Locate the cell with the specified text and output its (X, Y) center coordinate. 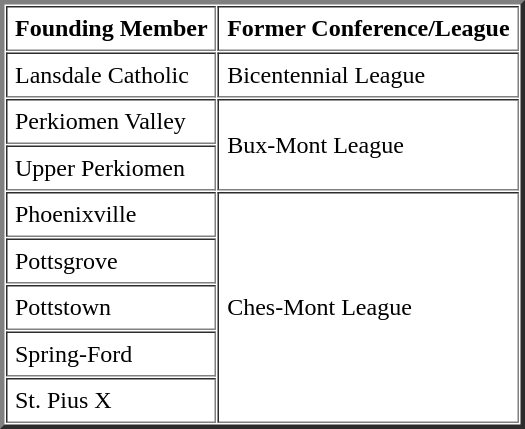
Phoenixville (112, 214)
Former Conference/League (368, 28)
Founding Member (112, 28)
Upper Perkiomen (112, 168)
Pottstown (112, 308)
Pottsgrove (112, 260)
St. Pius X (112, 400)
Perkiomen Valley (112, 122)
Ches-Mont League (368, 308)
Lansdale Catholic (112, 74)
Bux-Mont League (368, 145)
Bicentennial League (368, 74)
Spring-Ford (112, 354)
